Search for the cell housing the specified text and yield its (x, y) center coordinate. 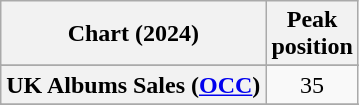
Chart (2024) (134, 34)
Peakposition (312, 34)
35 (312, 85)
UK Albums Sales (OCC) (134, 85)
